Output the (X, Y) coordinate of the center of the cell containing the given text.  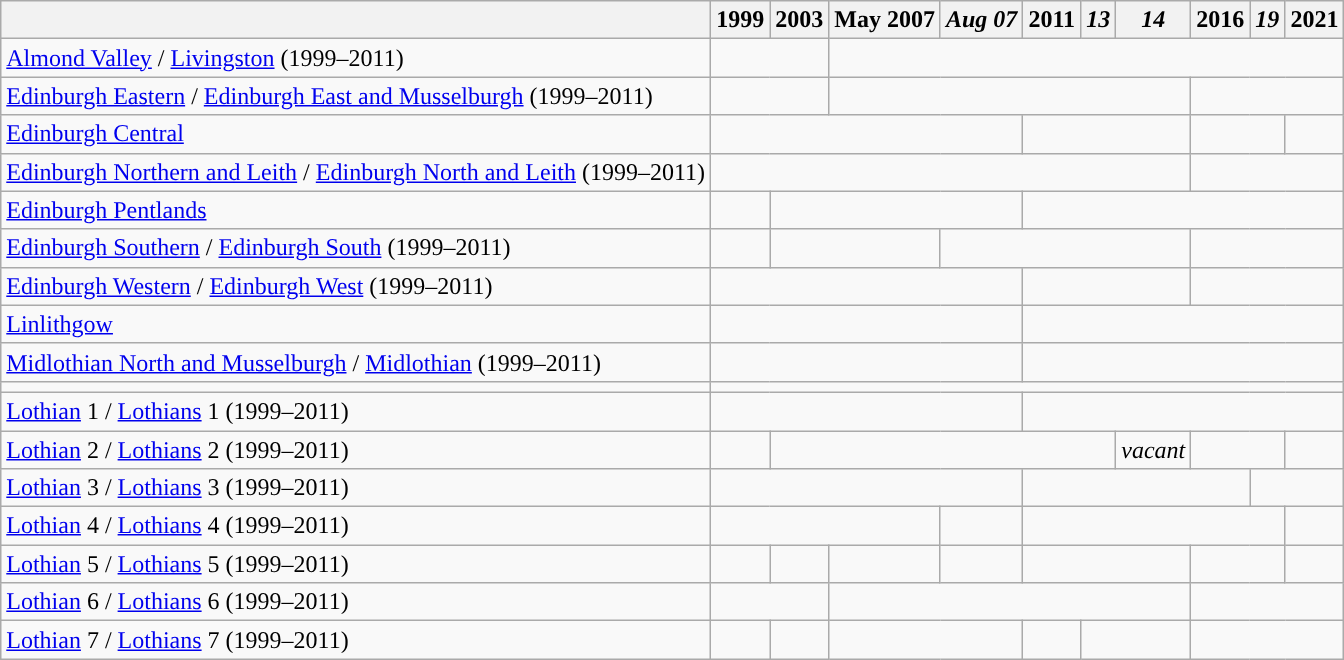
Almond Valley / Livingston (1999–2011) (356, 58)
Aug 07 (981, 20)
19 (1268, 20)
2016 (1220, 20)
Lothian 1 / Lothians 1 (1999–2011) (356, 411)
Lothian 5 / Lothians 5 (1999–2011) (356, 564)
vacant (1154, 449)
Lothian 7 / Lothians 7 (1999–2011) (356, 640)
Edinburgh Central (356, 134)
1999 (740, 20)
Lothian 3 / Lothians 3 (1999–2011) (356, 488)
Edinburgh Eastern / Edinburgh East and Musselburgh (1999–2011) (356, 96)
Edinburgh Southern / Edinburgh South (1999–2011) (356, 248)
Edinburgh Pentlands (356, 210)
Lothian 2 / Lothians 2 (1999–2011) (356, 449)
2003 (800, 20)
Lothian 4 / Lothians 4 (1999–2011) (356, 526)
Edinburgh Western / Edinburgh West (1999–2011) (356, 286)
Midlothian North and Musselburgh / Midlothian (1999–2011) (356, 362)
Edinburgh Northern and Leith / Edinburgh North and Leith (1999–2011) (356, 172)
2021 (1314, 20)
13 (1098, 20)
Linlithgow (356, 324)
2011 (1052, 20)
May 2007 (885, 20)
Lothian 6 / Lothians 6 (1999–2011) (356, 602)
14 (1154, 20)
